From the cell containing the given text, extract its center point as (X, Y) coordinate. 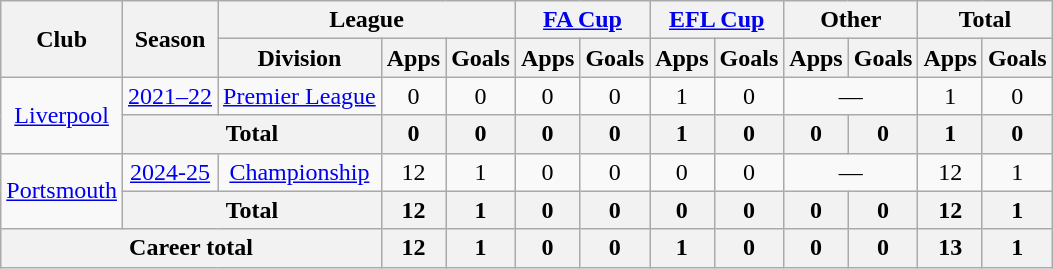
Premier League (300, 96)
Liverpool (62, 115)
Division (300, 58)
EFL Cup (717, 20)
League (367, 20)
Portsmouth (62, 191)
Season (170, 39)
2024-25 (170, 172)
FA Cup (582, 20)
Career total (191, 248)
Championship (300, 172)
Club (62, 39)
13 (950, 248)
2021–22 (170, 96)
Other (851, 20)
